Identify which cell holds the provided text, then report its [X, Y] central coordinate. 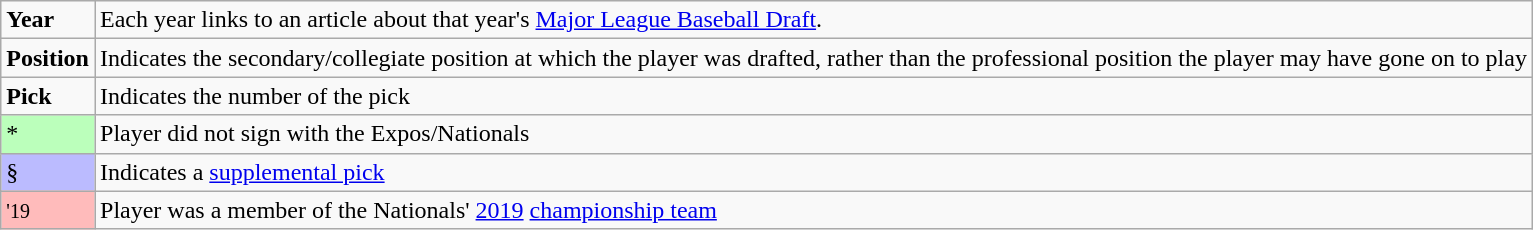
Player was a member of the Nationals' 2019 championship team [813, 210]
§ [48, 172]
Each year links to an article about that year's Major League Baseball Draft. [813, 20]
* [48, 134]
'19 [48, 210]
Pick [48, 96]
Year [48, 20]
Indicates a supplemental pick [813, 172]
Position [48, 58]
Indicates the number of the pick [813, 96]
Player did not sign with the Expos/Nationals [813, 134]
